Extract the (x, y) coordinate from the center of the cell holding the provided text.  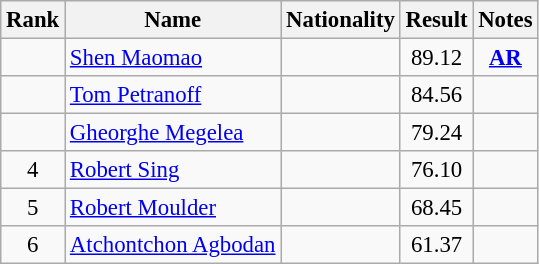
Robert Sing (173, 170)
6 (33, 245)
4 (33, 170)
Gheorghe Megelea (173, 133)
Shen Maomao (173, 58)
Atchontchon Agbodan (173, 245)
Rank (33, 20)
Robert Moulder (173, 208)
5 (33, 208)
Nationality (340, 20)
84.56 (436, 95)
Result (436, 20)
Notes (506, 20)
76.10 (436, 170)
Tom Petranoff (173, 95)
79.24 (436, 133)
61.37 (436, 245)
AR (506, 58)
Name (173, 20)
89.12 (436, 58)
68.45 (436, 208)
